Determine the [X, Y] coordinate at the center of the cell enclosing the given text.  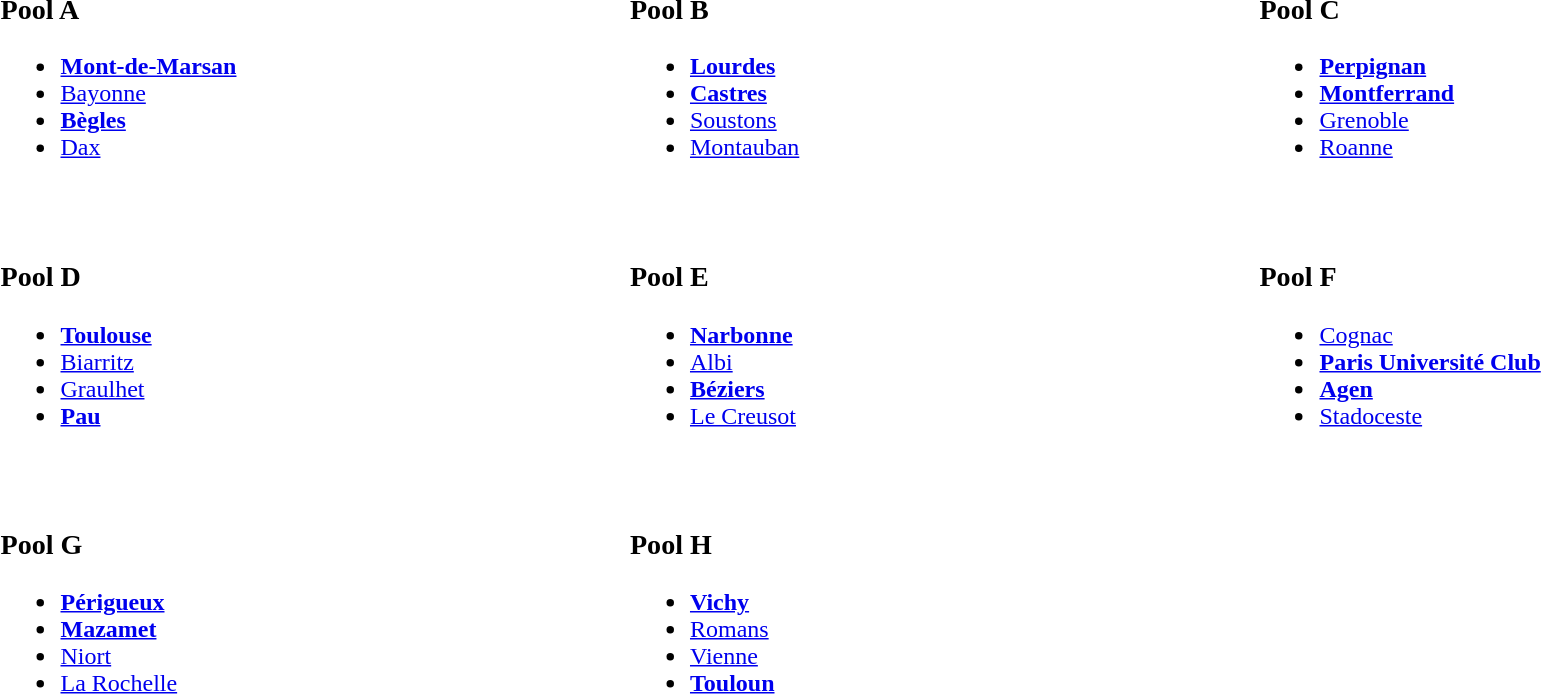
Pool ENarbonneAlbiBéziersLe Creusot [935, 329]
